Determine the (X, Y) coordinate at the center of the cell enclosing the given text.  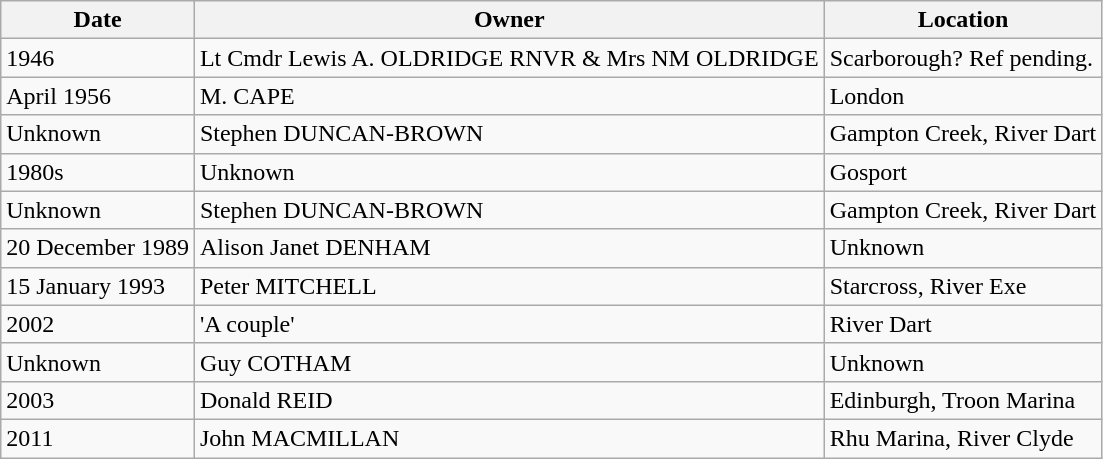
20 December 1989 (98, 248)
Peter MITCHELL (509, 286)
2011 (98, 438)
Donald REID (509, 400)
Alison Janet DENHAM (509, 248)
1980s (98, 172)
Date (98, 20)
Rhu Marina, River Clyde (963, 438)
1946 (98, 58)
London (963, 96)
Starcross, River Exe (963, 286)
Location (963, 20)
M. CAPE (509, 96)
John MACMILLAN (509, 438)
Owner (509, 20)
'A couple' (509, 324)
15 January 1993 (98, 286)
April 1956 (98, 96)
Guy COTHAM (509, 362)
Lt Cmdr Lewis A. OLDRIDGE RNVR & Mrs NM OLDRIDGE (509, 58)
River Dart (963, 324)
Edinburgh, Troon Marina (963, 400)
2003 (98, 400)
2002 (98, 324)
Gosport (963, 172)
Scarborough? Ref pending. (963, 58)
